Return the (X, Y) coordinate for the center point of the cell that contains the specified text.  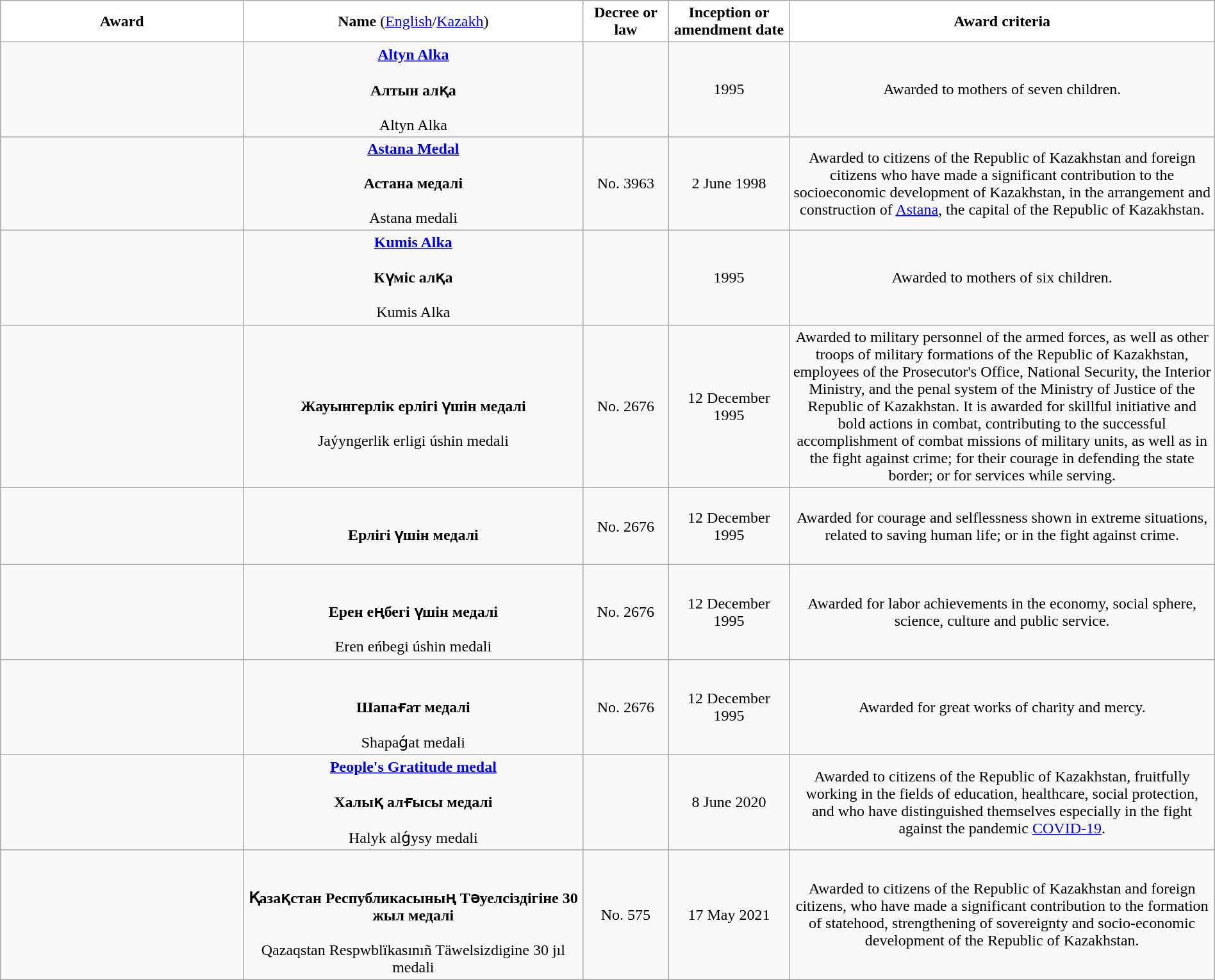
Ерлігі үшін медалі (413, 527)
Decree or law (625, 22)
Inception or amendment date (729, 22)
Awarded for courage and selflessness shown in extreme situations, related to saving human life; or in the fight against crime. (1002, 527)
Awarded to mothers of six children. (1002, 277)
Name (English/Kazakh) (413, 22)
No. 575 (625, 915)
17 May 2021 (729, 915)
Awarded to mothers of seven children. (1002, 90)
People's Gratitude medal Халық алғысы медалі Halyk alǵysy medalі (413, 802)
8 June 2020 (729, 802)
2 June 1998 (729, 183)
Қазақстан Республикасының Тәуелсіздігіне 30 жыл медалі Qazaqstan Respwblïkasınıñ Täwelsizdigine 30 jıl medali (413, 915)
No. 3963 (625, 183)
Kumis AlkaКүміс алқаKumis Alka (413, 277)
Awarded for labor achievements in the economy, social sphere, science, culture and public service. (1002, 612)
Жауынгерлік epлiгi үшін медаліJaýyngerlik erligi úshin medali (413, 406)
Шапағат медаліShapaǵat medali (413, 707)
Awarded for great works of charity and mercy. (1002, 707)
Astana MedalАстана медаліAstana medali (413, 183)
Award (122, 22)
Ерен еңбегі үшін медаліEren eńbegi úshin medali (413, 612)
Award criteria (1002, 22)
Altyn AlkaАлтын алқаAltyn Alka (413, 90)
